Return (x, y) of the center of cell containing provided text 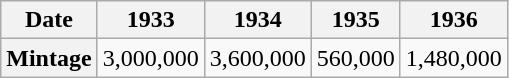
Date (49, 20)
1936 (454, 20)
3,600,000 (258, 58)
Mintage (49, 58)
1935 (356, 20)
560,000 (356, 58)
1934 (258, 20)
1933 (150, 20)
3,000,000 (150, 58)
1,480,000 (454, 58)
